Capture the cell that displays the provided text and extract its (X, Y) central coordinate. 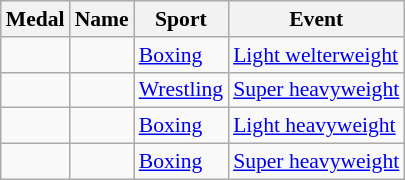
Sport (181, 19)
Light welterweight (316, 55)
Event (316, 19)
Wrestling (181, 90)
Name (102, 19)
Medal (36, 19)
Light heavyweight (316, 126)
